Locate the cell with the specified text and output its (x, y) center coordinate. 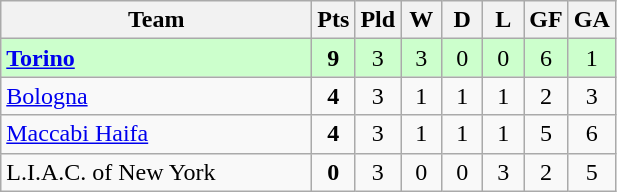
9 (334, 58)
L (504, 20)
Torino (156, 58)
L.I.A.C. of New York (156, 172)
Team (156, 20)
D (462, 20)
Maccabi Haifa (156, 134)
Pts (334, 20)
GF (546, 20)
W (422, 20)
Pld (378, 20)
GA (592, 20)
Bologna (156, 96)
